Search for the cell housing the specified text and yield its (x, y) center coordinate. 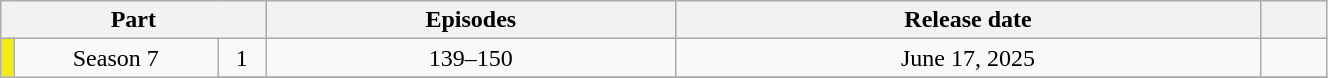
June 17, 2025 (968, 58)
Release date (968, 20)
139–150 (471, 58)
Episodes (471, 20)
1 (242, 58)
Part (134, 20)
Season 7 (116, 58)
